Pinpoint the cell where the given text exists, returning its [x, y] midpoint coordinate. 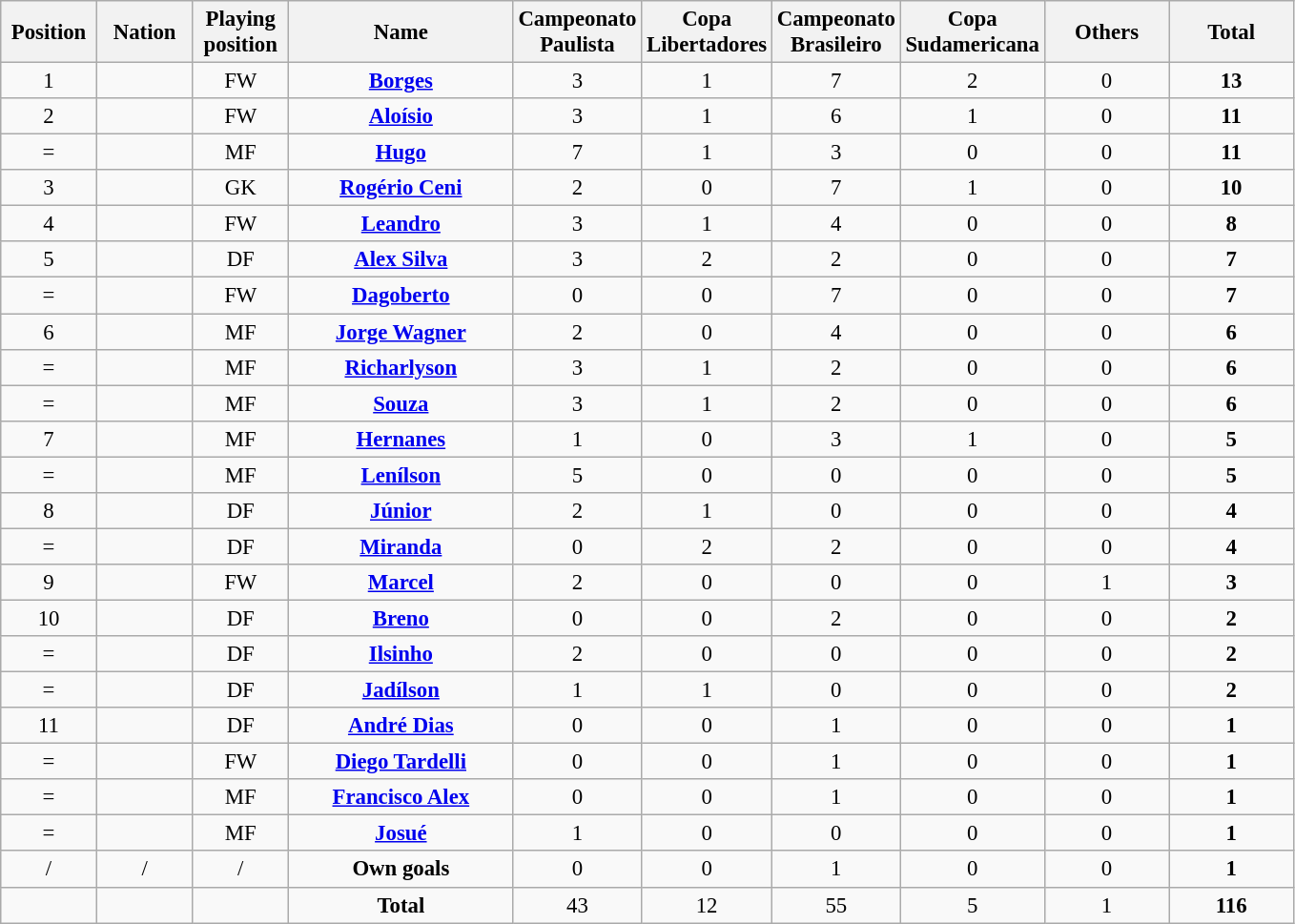
Rogério Ceni [401, 188]
Borges [401, 81]
Copa Libertadores [708, 32]
Playing position [240, 32]
GK [240, 188]
116 [1232, 905]
Others [1106, 32]
André Dias [401, 726]
Nation [145, 32]
43 [578, 905]
Souza [401, 403]
Name [401, 32]
Own goals [401, 870]
Diego Tardelli [401, 762]
Francisco Alex [401, 797]
Richarlyson [401, 367]
Campeonato Brasileiro [835, 32]
13 [1232, 81]
Jadílson [401, 690]
9 [50, 583]
Marcel [401, 583]
12 [708, 905]
Lenílson [401, 475]
Miranda [401, 546]
Alex Silva [401, 260]
Copa Sudamericana [973, 32]
Hugo [401, 153]
Breno [401, 618]
Position [50, 32]
Aloísio [401, 116]
Campeonato Paulista [578, 32]
Hernanes [401, 439]
Jorge Wagner [401, 332]
Josué [401, 833]
55 [835, 905]
Júnior [401, 511]
Leandro [401, 224]
Dagoberto [401, 296]
Ilsinho [401, 654]
